Scan for the cell matching the given text and deliver its [X, Y] coordinate at center. 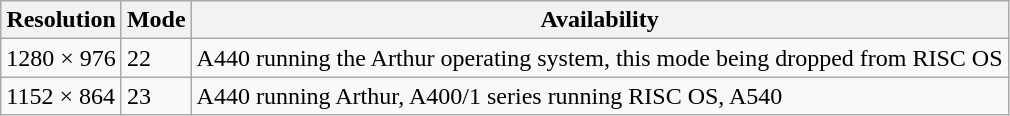
22 [156, 58]
Resolution [62, 20]
A440 running Arthur, A400/1 series running RISC OS, A540 [600, 96]
23 [156, 96]
Mode [156, 20]
Availability [600, 20]
1280 × 976 [62, 58]
A440 running the Arthur operating system, this mode being dropped from RISC OS [600, 58]
1152 × 864 [62, 96]
